Return (x, y) of the center of cell containing provided text 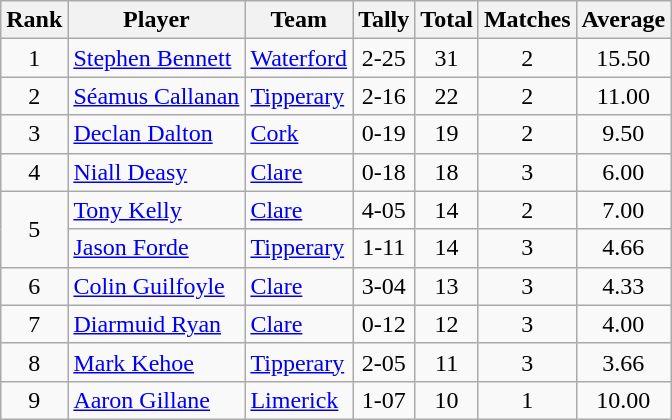
9 (34, 400)
4.66 (624, 248)
1-07 (384, 400)
Aaron Gillane (156, 400)
15.50 (624, 58)
Rank (34, 20)
11 (447, 362)
19 (447, 134)
Diarmuid Ryan (156, 324)
10 (447, 400)
3.66 (624, 362)
4 (34, 172)
Team (299, 20)
22 (447, 96)
Waterford (299, 58)
Player (156, 20)
1-11 (384, 248)
Tally (384, 20)
Niall Deasy (156, 172)
7 (34, 324)
8 (34, 362)
3-04 (384, 286)
12 (447, 324)
Average (624, 20)
0-12 (384, 324)
Jason Forde (156, 248)
0-19 (384, 134)
Mark Kehoe (156, 362)
4.33 (624, 286)
Matches (527, 20)
4.00 (624, 324)
6 (34, 286)
18 (447, 172)
11.00 (624, 96)
2-05 (384, 362)
Total (447, 20)
9.50 (624, 134)
Séamus Callanan (156, 96)
2-16 (384, 96)
4-05 (384, 210)
6.00 (624, 172)
Declan Dalton (156, 134)
Colin Guilfoyle (156, 286)
7.00 (624, 210)
5 (34, 229)
Stephen Bennett (156, 58)
Cork (299, 134)
Tony Kelly (156, 210)
10.00 (624, 400)
31 (447, 58)
2-25 (384, 58)
Limerick (299, 400)
0-18 (384, 172)
13 (447, 286)
